Find where the given text appears and provide that cell's center as (X, Y) coordinate. 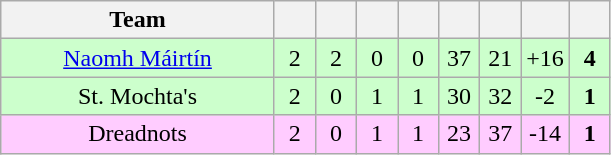
32 (500, 96)
4 (590, 58)
Dreadnots (138, 134)
Naomh Máirtín (138, 58)
St. Mochta's (138, 96)
-14 (546, 134)
21 (500, 58)
Team (138, 20)
-2 (546, 96)
+16 (546, 58)
30 (460, 96)
23 (460, 134)
